Pinpoint the cell where the given text exists, returning its (x, y) midpoint coordinate. 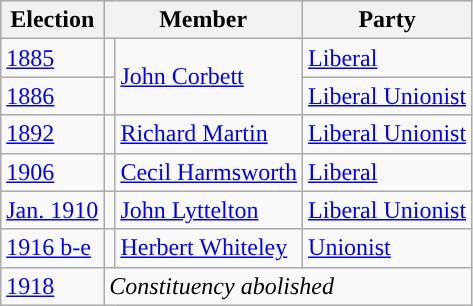
Election (52, 20)
John Lyttelton (209, 210)
1906 (52, 172)
Constituency abolished (288, 286)
1892 (52, 134)
Unionist (388, 248)
Herbert Whiteley (209, 248)
John Corbett (209, 77)
Jan. 1910 (52, 210)
Member (204, 20)
Richard Martin (209, 134)
1916 b-e (52, 248)
1885 (52, 58)
Party (388, 20)
1886 (52, 96)
Cecil Harmsworth (209, 172)
1918 (52, 286)
